Return [X, Y] of the center of cell containing provided text 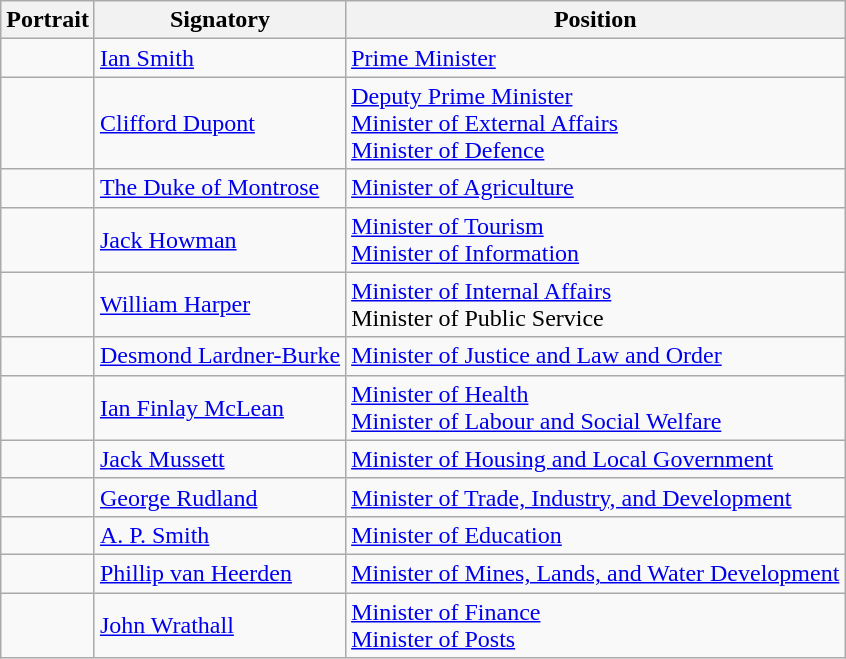
John Wrathall [220, 624]
Minister of Justice and Law and Order [596, 356]
Minister of Trade, Industry, and Development [596, 497]
George Rudland [220, 497]
Jack Howman [220, 240]
Minister of FinanceMinister of Posts [596, 624]
Minister of Housing and Local Government [596, 459]
Deputy Prime MinisterMinister of External AffairsMinister of Defence [596, 123]
Minister of Internal AffairsMinister of Public Service [596, 304]
Signatory [220, 20]
A. P. Smith [220, 535]
Position [596, 20]
Phillip van Heerden [220, 573]
Prime Minister [596, 58]
Minister of Agriculture [596, 188]
Ian Smith [220, 58]
Jack Mussett [220, 459]
The Duke of Montrose [220, 188]
Ian Finlay McLean [220, 408]
Clifford Dupont [220, 123]
Portrait [48, 20]
Minister of HealthMinister of Labour and Social Welfare [596, 408]
Minister of Education [596, 535]
Minister of Mines, Lands, and Water Development [596, 573]
William Harper [220, 304]
Minister of TourismMinister of Information [596, 240]
Desmond Lardner-Burke [220, 356]
